For the text-containing cell, return its midpoint in (X, Y) coordinate format. 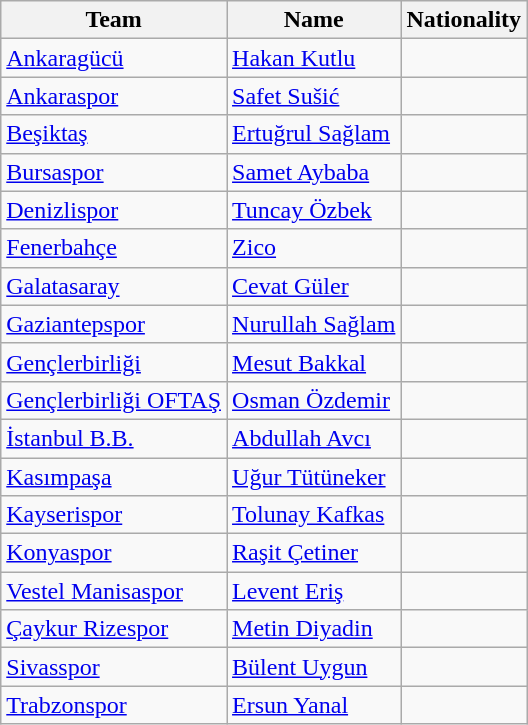
Trabzonspor (114, 705)
Ertuğrul Sağlam (314, 134)
Ankaragücü (114, 58)
Osman Özdemir (314, 400)
Zico (314, 248)
Gençlerbirliği (114, 362)
Vestel Manisaspor (114, 591)
Çaykur Rizespor (114, 629)
Cevat Güler (314, 286)
Nationality (464, 20)
Ersun Yanal (314, 705)
Beşiktaş (114, 134)
Ankaraspor (114, 96)
Sivasspor (114, 667)
Kayserispor (114, 515)
Konyaspor (114, 553)
Name (314, 20)
Galatasaray (114, 286)
Samet Aybaba (314, 172)
Metin Diyadin (314, 629)
Team (114, 20)
Tolunay Kafkas (314, 515)
Gençlerbirliği OFTAŞ (114, 400)
Raşit Çetiner (314, 553)
Bursaspor (114, 172)
Kasımpaşa (114, 477)
Abdullah Avcı (314, 438)
Tuncay Özbek (314, 210)
Denizlispor (114, 210)
Gaziantepspor (114, 324)
Levent Eriş (314, 591)
Mesut Bakkal (314, 362)
Nurullah Sağlam (314, 324)
Hakan Kutlu (314, 58)
Uğur Tütüneker (314, 477)
Safet Sušić (314, 96)
Bülent Uygun (314, 667)
Fenerbahçe (114, 248)
İstanbul B.B. (114, 438)
